Output the (x, y) coordinate of the center of the cell containing the given text.  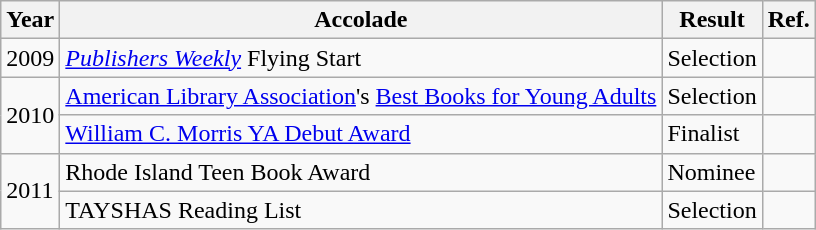
Result (712, 20)
Nominee (712, 172)
American Library Association's Best Books for Young Adults (361, 96)
2011 (30, 191)
Rhode Island Teen Book Award (361, 172)
William C. Morris YA Debut Award (361, 134)
2010 (30, 115)
Finalist (712, 134)
Accolade (361, 20)
Year (30, 20)
Publishers Weekly Flying Start (361, 58)
2009 (30, 58)
Ref. (788, 20)
TAYSHAS Reading List (361, 210)
